Output the [x, y] coordinate of the center of the cell containing the given text.  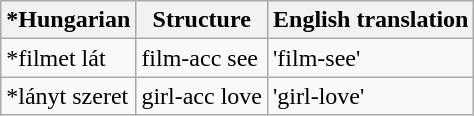
English translation [371, 20]
*lányt szeret [68, 96]
*Hungarian [68, 20]
'film-see' [371, 58]
girl-acc love [202, 96]
Structure [202, 20]
*filmet lát [68, 58]
film-acc see [202, 58]
'girl-love' [371, 96]
